Output the (x, y) coordinate of the center of the cell containing the given text.  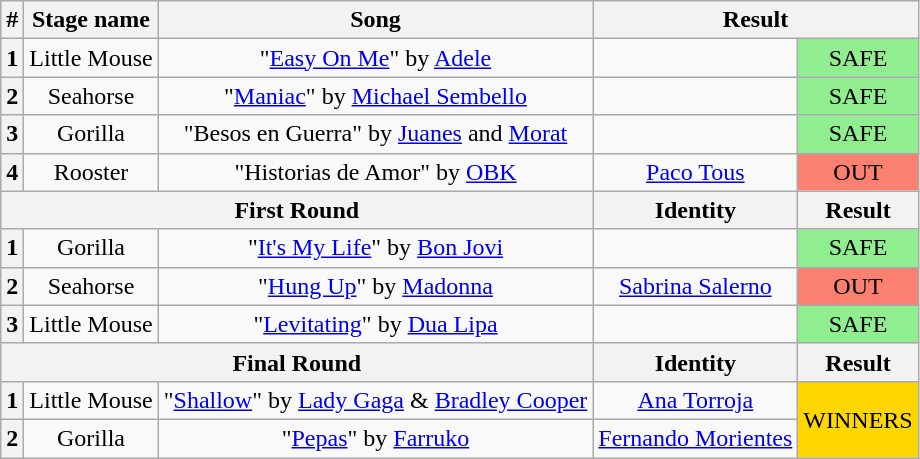
"Shallow" by Lady Gaga & Bradley Cooper (376, 400)
4 (12, 172)
Paco Tous (696, 172)
"It's My Life" by Bon Jovi (376, 248)
"Besos en Guerra" by Juanes and Morat (376, 134)
"Pepas" by Farruko (376, 438)
Rooster (91, 172)
First Round (297, 210)
"Levitating" by Dua Lipa (376, 324)
Song (376, 20)
"Historias de Amor" by OBK (376, 172)
"Easy On Me" by Adele (376, 58)
Fernando Morientes (696, 438)
Sabrina Salerno (696, 286)
"Maniac" by Michael Sembello (376, 96)
Stage name (91, 20)
"Hung Up" by Madonna (376, 286)
WINNERS (858, 419)
Final Round (297, 362)
Ana Torroja (696, 400)
# (12, 20)
